Locate the cell with the specified text and output its [X, Y] center coordinate. 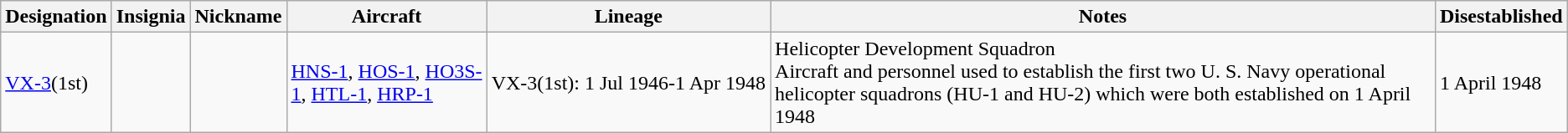
Notes [1103, 17]
Designation [56, 17]
VX-3(1st) [56, 82]
1 April 1948 [1501, 82]
HNS-1, HOS-1, HO3S-1, HTL-1, HRP-1 [387, 82]
Nickname [238, 17]
VX-3(1st): 1 Jul 1946-1 Apr 1948 [628, 82]
Lineage [628, 17]
Disestablished [1501, 17]
Aircraft [387, 17]
Insignia [151, 17]
